For the text-containing cell, return its midpoint in (x, y) coordinate format. 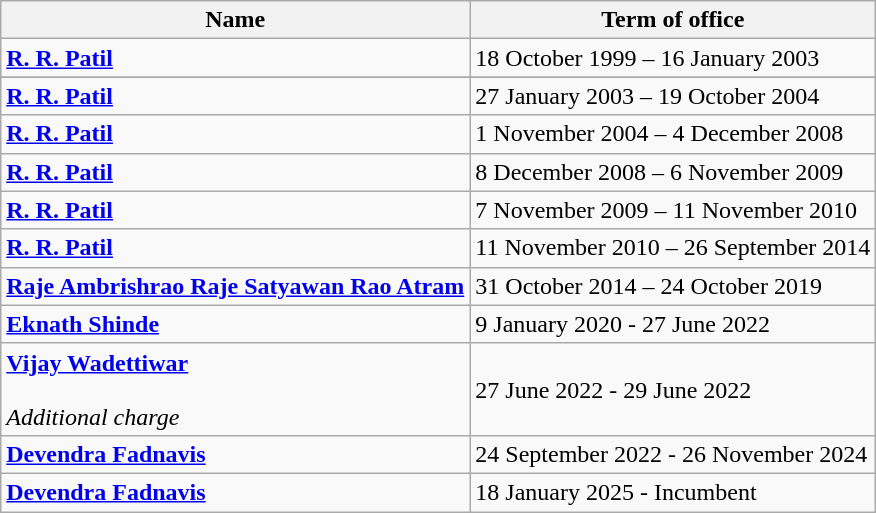
18 January 2025 - Incumbent (673, 492)
1 November 2004 – 4 December 2008 (673, 134)
9 January 2020 - 27 June 2022 (673, 324)
11 November 2010 – 26 September 2014 (673, 248)
Raje Ambrishrao Raje Satyawan Rao Atram (236, 286)
27 June 2022 - 29 June 2022 (673, 389)
31 October 2014 – 24 October 2019 (673, 286)
7 November 2009 – 11 November 2010 (673, 210)
18 October 1999 – 16 January 2003 (673, 58)
27 January 2003 – 19 October 2004 (673, 96)
Name (236, 20)
8 December 2008 – 6 November 2009 (673, 172)
Vijay WadettiwarAdditional charge (236, 389)
Term of office (673, 20)
24 September 2022 - 26 November 2024 (673, 454)
Eknath Shinde (236, 324)
